Capture the cell that displays the provided text and extract its (x, y) central coordinate. 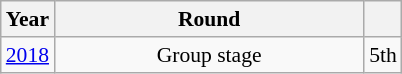
Year (28, 19)
Round (209, 19)
5th (383, 55)
Group stage (209, 55)
2018 (28, 55)
